Locate the cell with the specified text and output its [X, Y] center coordinate. 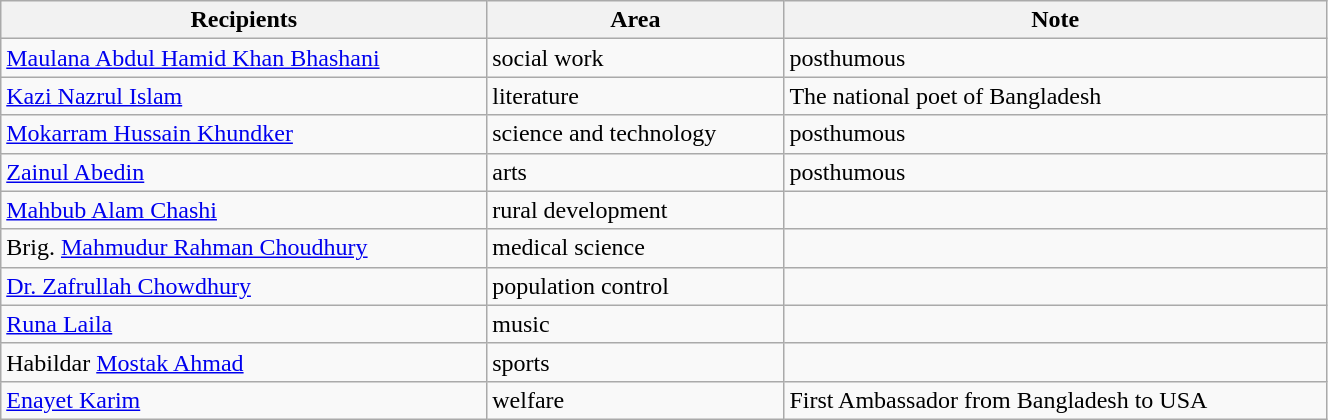
music [636, 324]
Note [1056, 20]
Kazi Nazrul Islam [244, 96]
Dr. Zafrullah Chowdhury [244, 286]
Brig. Mahmudur Rahman Choudhury [244, 248]
Maulana Abdul Hamid Khan Bhashani [244, 58]
Recipients [244, 20]
The national poet of Bangladesh [1056, 96]
medical science [636, 248]
welfare [636, 400]
arts [636, 172]
rural development [636, 210]
Enayet Karim [244, 400]
First Ambassador from Bangladesh to USA [1056, 400]
science and technology [636, 134]
Habildar Mostak Ahmad [244, 362]
social work [636, 58]
Runa Laila [244, 324]
Zainul Abedin [244, 172]
population control [636, 286]
Mahbub Alam Chashi [244, 210]
sports [636, 362]
literature [636, 96]
Mokarram Hussain Khundker [244, 134]
Area [636, 20]
